Return (x, y) of the center of cell containing provided text 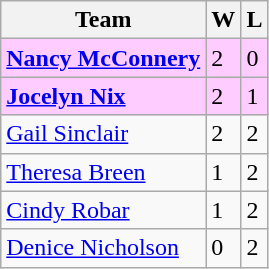
Theresa Breen (104, 172)
Jocelyn Nix (104, 96)
Nancy McConnery (104, 58)
Team (104, 20)
W (224, 20)
Denice Nicholson (104, 248)
L (254, 20)
Gail Sinclair (104, 134)
Cindy Robar (104, 210)
